Search for the cell housing the specified text and yield its (X, Y) center coordinate. 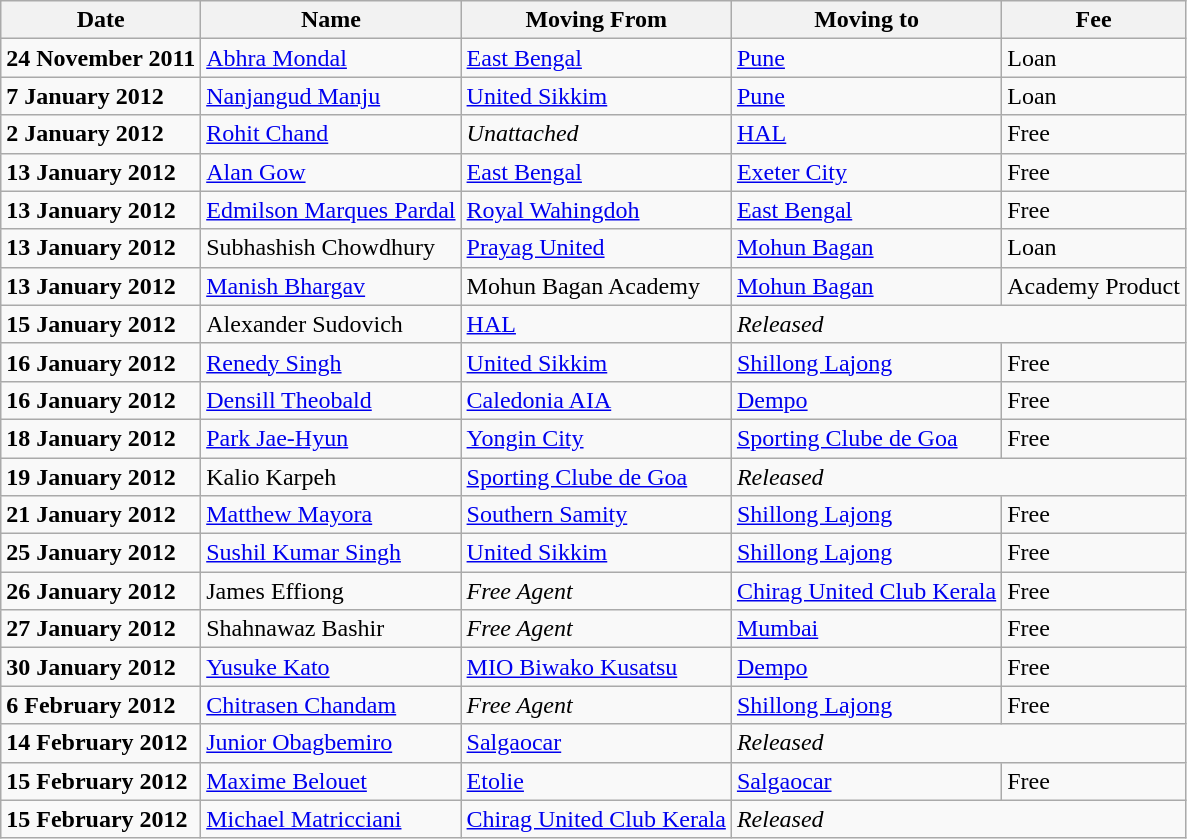
Name (331, 20)
24 November 2011 (101, 58)
Alexander Sudovich (331, 324)
Sushil Kumar Singh (331, 553)
27 January 2012 (101, 629)
Academy Product (1094, 286)
2 January 2012 (101, 134)
Prayag United (596, 248)
19 January 2012 (101, 477)
Manish Bhargav (331, 286)
6 February 2012 (101, 705)
Maxime Belouet (331, 781)
Royal Wahingdoh (596, 210)
14 February 2012 (101, 743)
Caledonia AIA (596, 400)
15 January 2012 (101, 324)
Yongin City (596, 438)
Shahnawaz Bashir (331, 629)
Yusuke Kato (331, 667)
Exeter City (866, 172)
Subhashish Chowdhury (331, 248)
Date (101, 20)
Moving From (596, 20)
Michael Matricciani (331, 819)
Matthew Mayora (331, 515)
Mumbai (866, 629)
7 January 2012 (101, 96)
Southern Samity (596, 515)
Unattached (596, 134)
Junior Obagbemiro (331, 743)
30 January 2012 (101, 667)
18 January 2012 (101, 438)
Etolie (596, 781)
Moving to (866, 20)
Park Jae-Hyun (331, 438)
Densill Theobald (331, 400)
Chitrasen Chandam (331, 705)
Mohun Bagan Academy (596, 286)
Alan Gow (331, 172)
Rohit Chand (331, 134)
Edmilson Marques Pardal (331, 210)
James Effiong (331, 591)
Renedy Singh (331, 362)
Fee (1094, 20)
Nanjangud Manju (331, 96)
21 January 2012 (101, 515)
Kalio Karpeh (331, 477)
MIO Biwako Kusatsu (596, 667)
26 January 2012 (101, 591)
25 January 2012 (101, 553)
Abhra Mondal (331, 58)
